Extract the (X, Y) coordinate from the center of the cell holding the provided text.  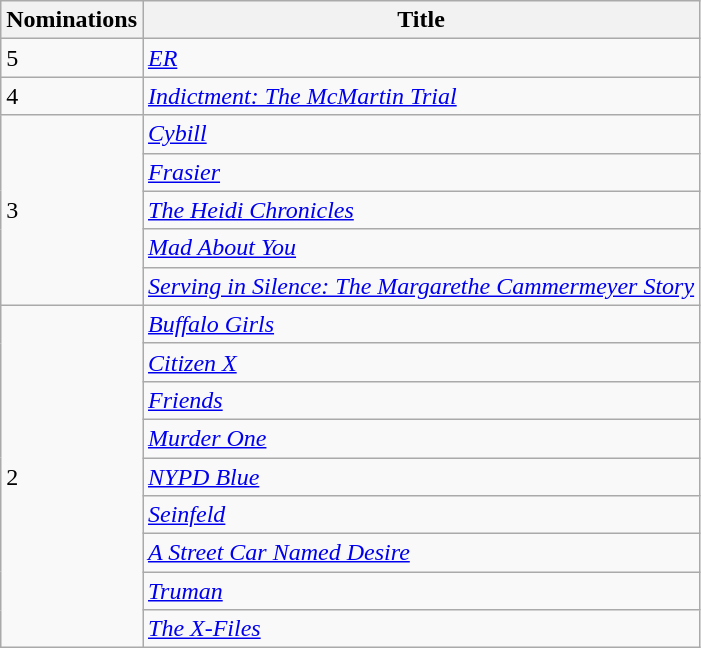
3 (72, 210)
2 (72, 476)
The Heidi Chronicles (420, 210)
Cybill (420, 134)
Frasier (420, 172)
A Street Car Named Desire (420, 553)
Buffalo Girls (420, 324)
NYPD Blue (420, 477)
Citizen X (420, 362)
Title (420, 20)
The X-Files (420, 629)
Seinfeld (420, 515)
Murder One (420, 438)
Indictment: The McMartin Trial (420, 96)
4 (72, 96)
Mad About You (420, 248)
ER (420, 58)
Truman (420, 591)
5 (72, 58)
Serving in Silence: The Margarethe Cammermeyer Story (420, 286)
Nominations (72, 20)
Friends (420, 400)
